Capture the cell that displays the provided text and extract its [x, y] central coordinate. 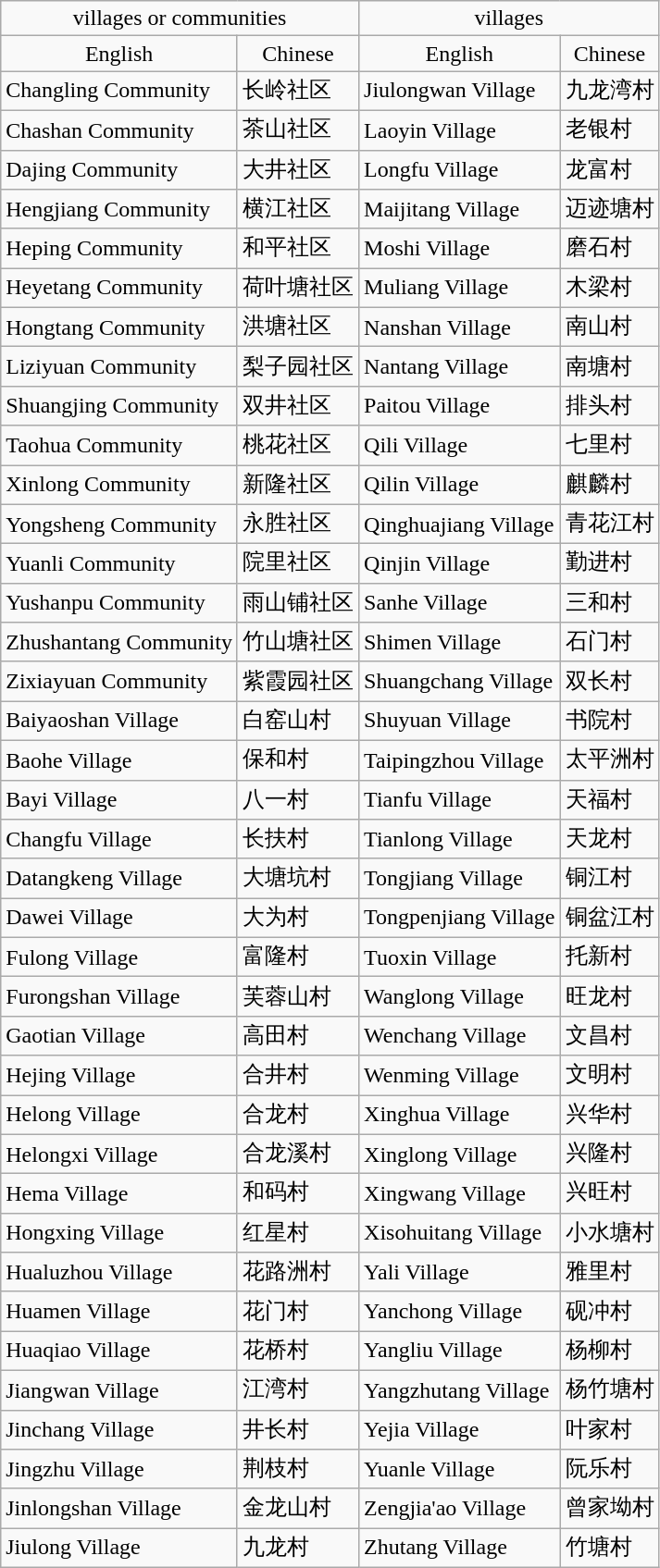
Shuangchang Village [459, 681]
Qinjin Village [459, 564]
永胜社区 [298, 524]
高田村 [298, 1036]
荷叶塘社区 [298, 289]
长扶村 [298, 840]
Yanchong Village [459, 1312]
石门村 [609, 642]
梨子园社区 [298, 366]
Datangkeng Village [119, 879]
大塘坑村 [298, 879]
Liziyuan Community [119, 366]
和码村 [298, 1193]
木梁村 [609, 289]
竹塘村 [609, 1549]
九龙湾村 [609, 91]
Nantang Village [459, 366]
Zhutang Village [459, 1549]
阮乐村 [609, 1469]
白窑山村 [298, 722]
铜江村 [609, 879]
Yejia Village [459, 1430]
南山村 [609, 327]
长岭社区 [298, 91]
合井村 [298, 1075]
麒麟村 [609, 485]
Shuangjing Community [119, 405]
天福村 [609, 799]
文明村 [609, 1075]
兴华村 [609, 1116]
Xinlong Community [119, 485]
花桥村 [298, 1351]
Qili Village [459, 446]
Zixiayuan Community [119, 681]
江湾村 [298, 1389]
Fulong Village [119, 957]
Heping Community [119, 248]
Qilin Village [459, 485]
雅里村 [609, 1273]
排头村 [609, 405]
Huamen Village [119, 1312]
芙蓉山村 [298, 997]
Nanshan Village [459, 327]
Tianlong Village [459, 840]
杨柳村 [609, 1351]
老银村 [609, 130]
曾家坳村 [609, 1508]
Xinglong Village [459, 1154]
书院村 [609, 722]
保和村 [298, 760]
Jiangwan Village [119, 1389]
杨竹塘村 [609, 1389]
Heyetang Community [119, 289]
Tuoxin Village [459, 957]
Hualuzhou Village [119, 1273]
Maijitang Village [459, 209]
Jiulong Village [119, 1549]
托新村 [609, 957]
Tianfu Village [459, 799]
Hengjiang Community [119, 209]
Changfu Village [119, 840]
Shuyuan Village [459, 722]
铜盆江村 [609, 918]
Yushanpu Community [119, 603]
villages [509, 19]
villages or communities [180, 19]
Wenchang Village [459, 1036]
大为村 [298, 918]
Yangzhutang Village [459, 1389]
Yuanli Community [119, 564]
井长村 [298, 1430]
Baiyaoshan Village [119, 722]
迈迹塘村 [609, 209]
九龙村 [298, 1549]
Yuanle Village [459, 1469]
Jingzhu Village [119, 1469]
龙富村 [609, 170]
合龙村 [298, 1116]
旺龙村 [609, 997]
Yongsheng Community [119, 524]
合龙溪村 [298, 1154]
Xingwang Village [459, 1193]
Helong Village [119, 1116]
Sanhe Village [459, 603]
Chashan Community [119, 130]
兴隆村 [609, 1154]
七里村 [609, 446]
Furongshan Village [119, 997]
金龙山村 [298, 1508]
Dajing Community [119, 170]
Zhushantang Community [119, 642]
青花江村 [609, 524]
红星村 [298, 1232]
富隆村 [298, 957]
Xisohuitang Village [459, 1232]
勤进村 [609, 564]
天龙村 [609, 840]
Hongtang Community [119, 327]
横江社区 [298, 209]
磨石村 [609, 248]
大井社区 [298, 170]
院里社区 [298, 564]
Jinchang Village [119, 1430]
Paitou Village [459, 405]
Huaqiao Village [119, 1351]
Gaotian Village [119, 1036]
Baohe Village [119, 760]
雨山铺社区 [298, 603]
茶山社区 [298, 130]
花门村 [298, 1312]
和平社区 [298, 248]
紫霞园社区 [298, 681]
Tongpenjiang Village [459, 918]
Zengjia'ao Village [459, 1508]
双井社区 [298, 405]
Jiulongwan Village [459, 91]
Hema Village [119, 1193]
Taohua Community [119, 446]
Helongxi Village [119, 1154]
砚冲村 [609, 1312]
Wanglong Village [459, 997]
太平洲村 [609, 760]
Wenming Village [459, 1075]
Jinlongshan Village [119, 1508]
花路洲村 [298, 1273]
洪塘社区 [298, 327]
Dawei Village [119, 918]
桃花社区 [298, 446]
Taipingzhou Village [459, 760]
Shimen Village [459, 642]
Moshi Village [459, 248]
Qinghuajiang Village [459, 524]
八一村 [298, 799]
Muliang Village [459, 289]
新隆社区 [298, 485]
双长村 [609, 681]
小水塘村 [609, 1232]
南塘村 [609, 366]
Yangliu Village [459, 1351]
竹山塘社区 [298, 642]
荆枝村 [298, 1469]
Yali Village [459, 1273]
Hejing Village [119, 1075]
Laoyin Village [459, 130]
三和村 [609, 603]
Longfu Village [459, 170]
叶家村 [609, 1430]
Hongxing Village [119, 1232]
Xinghua Village [459, 1116]
Bayi Village [119, 799]
Changling Community [119, 91]
文昌村 [609, 1036]
兴旺村 [609, 1193]
Tongjiang Village [459, 879]
